Extract the (x, y) coordinate from the center of the cell holding the provided text.  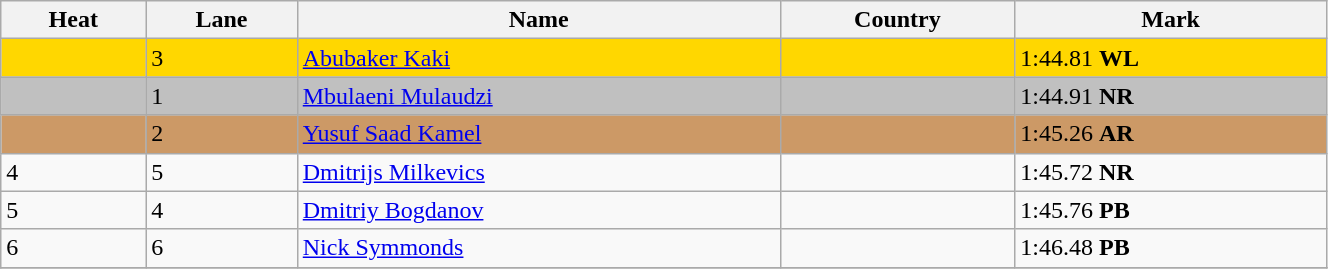
2 (222, 134)
Mark (1171, 20)
Dmitrijs Milkevics (538, 172)
1:45.26 AR (1171, 134)
Heat (74, 20)
Nick Symmonds (538, 248)
Abubaker Kaki (538, 58)
1:44.91 NR (1171, 96)
1:44.81 WL (1171, 58)
Dmitriy Bogdanov (538, 210)
Lane (222, 20)
Mbulaeni Mulaudzi (538, 96)
3 (222, 58)
1:45.72 NR (1171, 172)
Name (538, 20)
1:45.76 PB (1171, 210)
1:46.48 PB (1171, 248)
Country (898, 20)
Yusuf Saad Kamel (538, 134)
1 (222, 96)
